Locate the cell with the specified text and output its [X, Y] center coordinate. 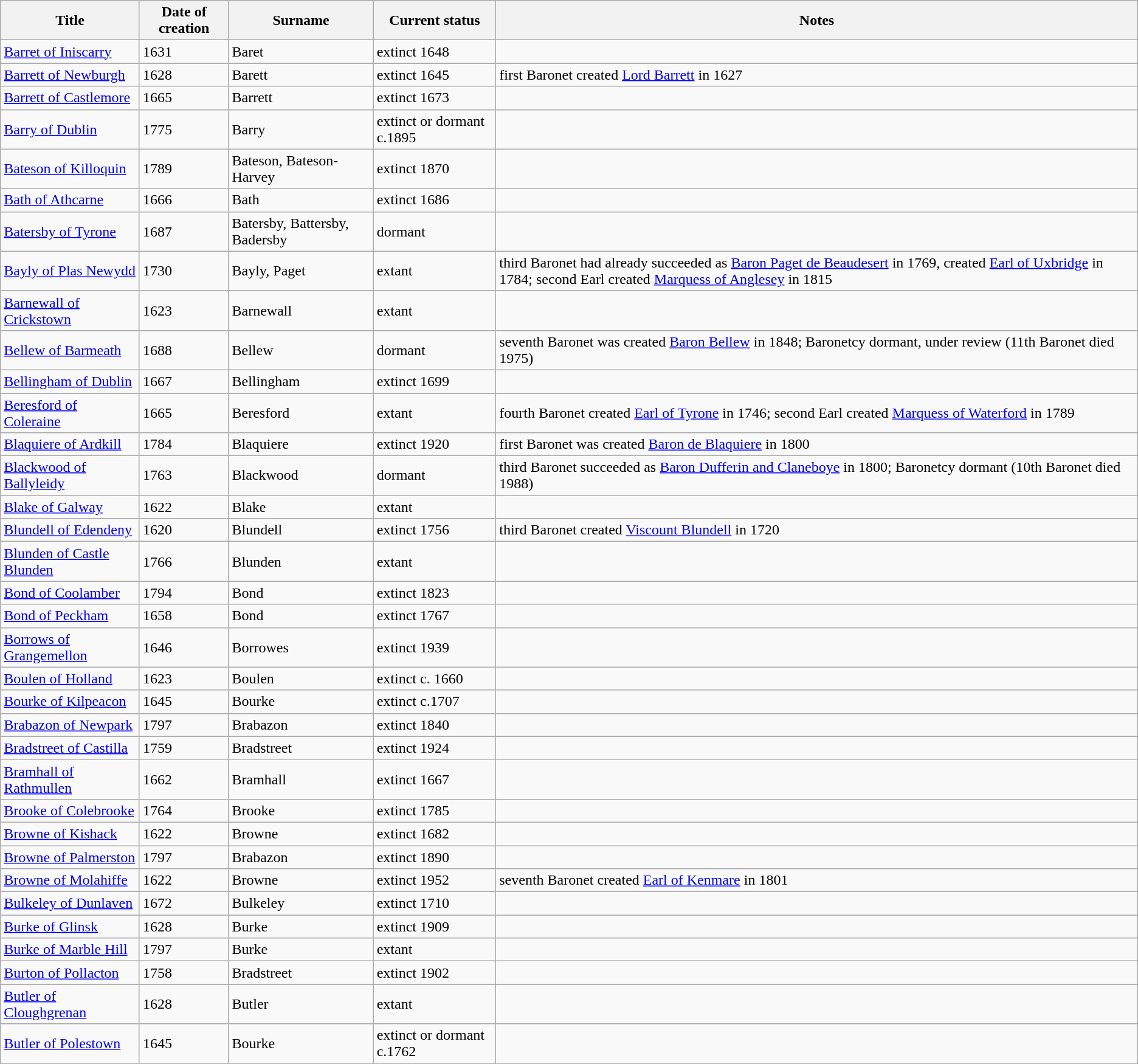
extinct 1710 [435, 903]
Barrett of Newburgh [71, 75]
Bulkeley of Dunlaven [71, 903]
Barry of Dublin [71, 129]
Blunden [301, 562]
1620 [184, 530]
extinct 1823 [435, 593]
1794 [184, 593]
Brooke of Colebrooke [71, 810]
Barnewall [301, 310]
extinct 1785 [435, 810]
1662 [184, 779]
extinct c. 1660 [435, 679]
Bateson of Killoquin [71, 169]
1764 [184, 810]
Baret [301, 52]
1666 [184, 200]
Butler of Polestown [71, 1043]
1631 [184, 52]
extinct c.1707 [435, 702]
1688 [184, 350]
extinct 1767 [435, 616]
fourth Baronet created Earl of Tyrone in 1746; second Earl created Marquess of Waterford in 1789 [817, 412]
Bellingham of Dublin [71, 381]
Brooke [301, 810]
Blake [301, 507]
Bath [301, 200]
Borrows of Grangemellon [71, 647]
extinct or dormant c.1762 [435, 1043]
Bayly, Paget [301, 271]
extinct 1840 [435, 725]
extinct 1890 [435, 857]
Bellew [301, 350]
extinct 1682 [435, 834]
1672 [184, 903]
Barrett of Castlemore [71, 98]
Bateson, Bateson-Harvey [301, 169]
1687 [184, 231]
extinct 1699 [435, 381]
extinct 1756 [435, 530]
third Baronet succeeded as Baron Dufferin and Claneboye in 1800; Baronetcy dormant (10th Baronet died 1988) [817, 475]
Barry [301, 129]
extinct 1667 [435, 779]
Blaquiere [301, 444]
Butler [301, 1004]
Barett [301, 75]
Bramhall [301, 779]
Brabazon of Newpark [71, 725]
Blackwood of Ballyleidy [71, 475]
Bulkeley [301, 903]
Burke of Marble Hill [71, 950]
third Baronet created Viscount Blundell in 1720 [817, 530]
Batersby of Tyrone [71, 231]
extinct 1686 [435, 200]
extinct 1952 [435, 880]
extinct 1870 [435, 169]
Borrowes [301, 647]
Beresford [301, 412]
Blaquiere of Ardkill [71, 444]
1775 [184, 129]
extinct 1920 [435, 444]
1758 [184, 973]
Browne of Palmerston [71, 857]
extinct 1645 [435, 75]
Batersby, Battersby, Badersby [301, 231]
Burton of Pollacton [71, 973]
1759 [184, 748]
Bradstreet of Castilla [71, 748]
Date of creation [184, 21]
extinct 1909 [435, 927]
Notes [817, 21]
extinct or dormant c.1895 [435, 129]
Title [71, 21]
Bond of Peckham [71, 616]
Blake of Galway [71, 507]
Blunden of Castle Blunden [71, 562]
1667 [184, 381]
Blackwood [301, 475]
Surname [301, 21]
1763 [184, 475]
Butler of Cloughgrenan [71, 1004]
Blundell of Edendeny [71, 530]
1646 [184, 647]
Boulen [301, 679]
Bramhall of Rathmullen [71, 779]
Barret of Iniscarry [71, 52]
Bath of Athcarne [71, 200]
extinct 1673 [435, 98]
Current status [435, 21]
Blundell [301, 530]
1658 [184, 616]
Barrett [301, 98]
1766 [184, 562]
extinct 1902 [435, 973]
Bayly of Plas Newydd [71, 271]
Browne of Kishack [71, 834]
Bellingham [301, 381]
1789 [184, 169]
Boulen of Holland [71, 679]
Barnewall of Crickstown [71, 310]
seventh Baronet created Earl of Kenmare in 1801 [817, 880]
extinct 1648 [435, 52]
Beresford of Coleraine [71, 412]
first Baronet created Lord Barrett in 1627 [817, 75]
extinct 1939 [435, 647]
Browne of Molahiffe [71, 880]
Burke of Glinsk [71, 927]
Bourke of Kilpeacon [71, 702]
Bond of Coolamber [71, 593]
1784 [184, 444]
first Baronet was created Baron de Blaquiere in 1800 [817, 444]
seventh Baronet was created Baron Bellew in 1848; Baronetcy dormant, under review (11th Baronet died 1975) [817, 350]
extinct 1924 [435, 748]
Bellew of Barmeath [71, 350]
1730 [184, 271]
